Return the [x, y] coordinate for the center point of the cell that contains the specified text.  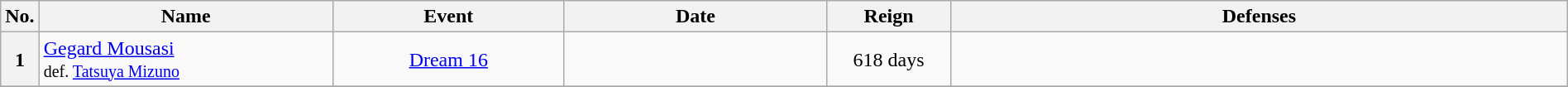
1 [20, 60]
Gegard Mousasidef. Tatsuya Mizuno [185, 60]
No. [20, 17]
Name [185, 17]
Defenses [1260, 17]
Reign [889, 17]
Event [448, 17]
Date [695, 17]
618 days [889, 60]
Dream 16 [448, 60]
